Output the [X, Y] coordinate of the center of the cell containing the given text.  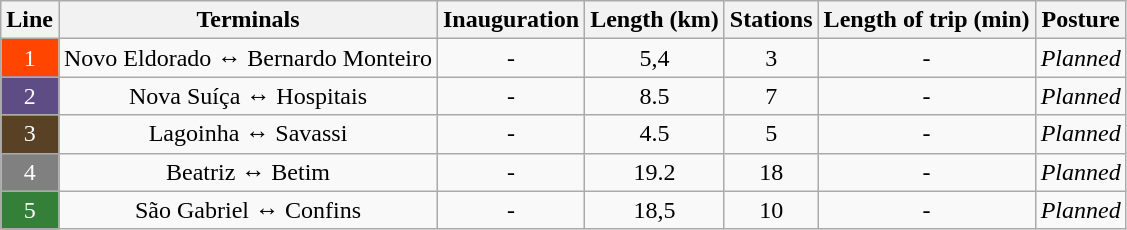
5,4 [655, 58]
Length (km) [655, 20]
Nova Suíça ↔ Hospitais [248, 96]
2 [30, 96]
Stations [771, 20]
18 [771, 172]
Novo Eldorado ↔ Bernardo Monteiro [248, 58]
Posture [1080, 20]
4 [30, 172]
Inauguration [510, 20]
Line [30, 20]
19.2 [655, 172]
Terminals [248, 20]
7 [771, 96]
Beatriz ↔ Betim [248, 172]
Lagoinha ↔ Savassi [248, 134]
10 [771, 210]
4.5 [655, 134]
1 [30, 58]
8.5 [655, 96]
18,5 [655, 210]
Length of trip (min) [926, 20]
São Gabriel ↔ Confins [248, 210]
